Locate the cell with the specified text and output its (X, Y) center coordinate. 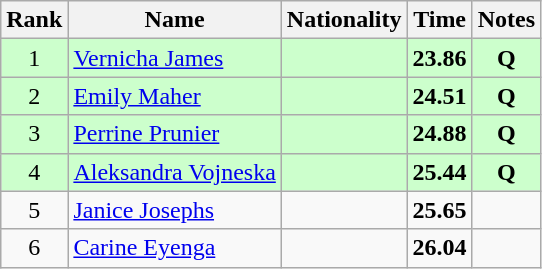
5 (34, 210)
3 (34, 134)
24.51 (440, 96)
23.86 (440, 58)
Rank (34, 20)
Notes (506, 20)
4 (34, 172)
Carine Eyenga (174, 248)
1 (34, 58)
24.88 (440, 134)
26.04 (440, 248)
Name (174, 20)
Nationality (344, 20)
Janice Josephs (174, 210)
2 (34, 96)
25.44 (440, 172)
Aleksandra Vojneska (174, 172)
6 (34, 248)
Vernicha James (174, 58)
Perrine Prunier (174, 134)
Emily Maher (174, 96)
Time (440, 20)
25.65 (440, 210)
